Extract the [X, Y] coordinate from the center of the cell holding the provided text.  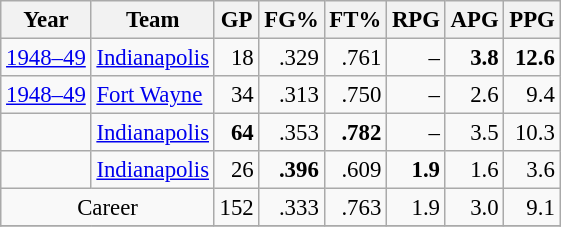
.782 [356, 133]
.763 [356, 208]
18 [236, 58]
.329 [292, 58]
FG% [292, 20]
Career [108, 208]
.761 [356, 58]
10.3 [532, 133]
Fort Wayne [152, 95]
.609 [356, 170]
9.1 [532, 208]
.313 [292, 95]
64 [236, 133]
.750 [356, 95]
9.4 [532, 95]
1.6 [474, 170]
26 [236, 170]
PPG [532, 20]
3.8 [474, 58]
152 [236, 208]
3.6 [532, 170]
Year [46, 20]
34 [236, 95]
3.0 [474, 208]
.353 [292, 133]
.333 [292, 208]
3.5 [474, 133]
Team [152, 20]
FT% [356, 20]
RPG [416, 20]
GP [236, 20]
.396 [292, 170]
12.6 [532, 58]
2.6 [474, 95]
APG [474, 20]
